Return the (x, y) coordinate for the center point of the cell that contains the specified text.  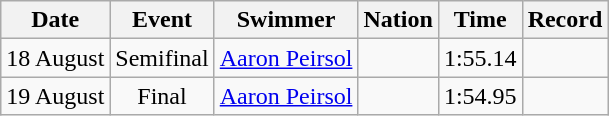
Date (56, 20)
18 August (56, 58)
Swimmer (286, 20)
Final (162, 96)
Record (565, 20)
1:54.95 (480, 96)
1:55.14 (480, 58)
Nation (398, 20)
Event (162, 20)
Time (480, 20)
Semifinal (162, 58)
19 August (56, 96)
